Search for the cell housing the specified text and yield its [X, Y] center coordinate. 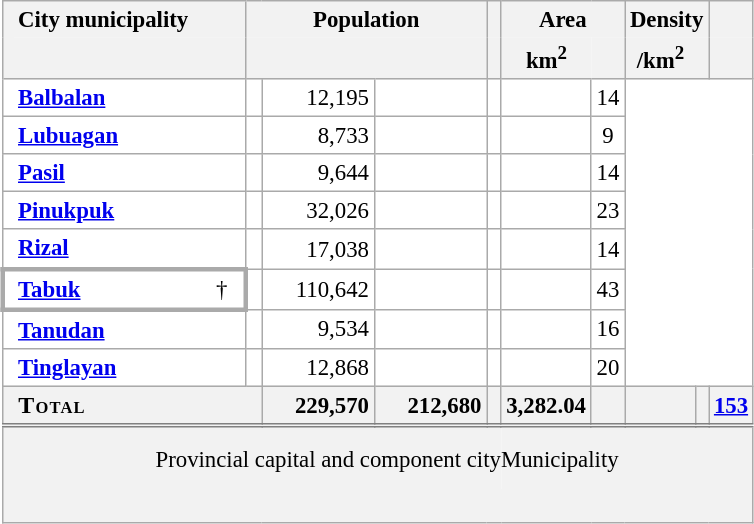
23 [608, 211]
17,038 [318, 248]
20 [608, 367]
43 [608, 288]
Balbalan [129, 98]
Tanudan [129, 328]
153 [732, 406]
Area [563, 20]
9,644 [318, 173]
12,195 [318, 98]
Tinglayan [129, 367]
212,680 [430, 406]
16 [608, 328]
† [200, 288]
110,642 [318, 288]
12,868 [318, 367]
Rizal [129, 248]
229,570 [318, 406]
32,026 [318, 211]
Municipality [627, 457]
Tabuk [84, 288]
City municipality [129, 20]
Total [137, 406]
Population [366, 20]
9,534 [318, 328]
km2 [546, 58]
8,733 [318, 136]
9 [608, 136]
Lubuagan [129, 136]
3,282.04 [546, 406]
Pasil [129, 173]
Pinukpuk [129, 211]
Density [667, 20]
/km2 [660, 58]
Provincial capital and component city [328, 457]
